Search for the cell housing the specified text and yield its [X, Y] center coordinate. 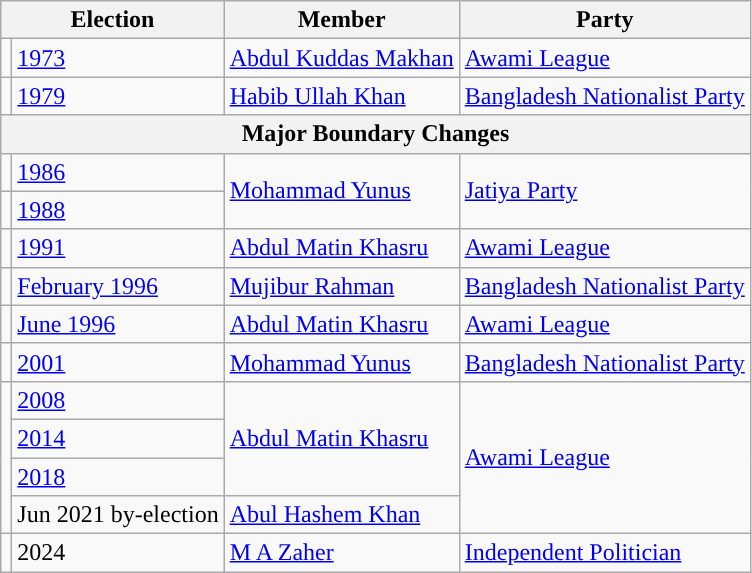
1988 [118, 210]
Election [112, 20]
Abul Hashem Khan [342, 515]
1979 [118, 96]
1973 [118, 58]
June 1996 [118, 324]
2024 [118, 553]
Party [604, 20]
2014 [118, 438]
1986 [118, 172]
2008 [118, 400]
Mujibur Rahman [342, 286]
February 1996 [118, 286]
Jatiya Party [604, 191]
Member [342, 20]
M A Zaher [342, 553]
Habib Ullah Khan [342, 96]
Major Boundary Changes [376, 134]
Independent Politician [604, 553]
Jun 2021 by-election [118, 515]
1991 [118, 248]
2018 [118, 477]
Abdul Kuddas Makhan [342, 58]
2001 [118, 362]
